Scan for the cell matching the given text and deliver its (x, y) coordinate at center. 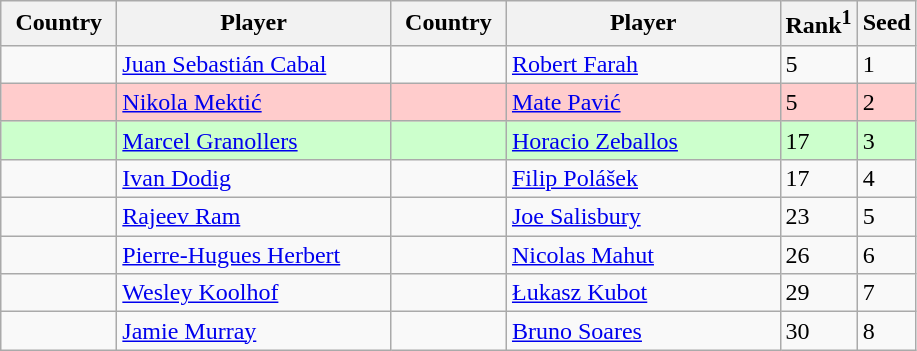
Pierre-Hugues Herbert (254, 255)
Jamie Murray (254, 331)
Nicolas Mahut (643, 255)
Mate Pavić (643, 102)
Horacio Zeballos (643, 140)
26 (818, 255)
1 (886, 64)
Rajeev Ram (254, 217)
Bruno Soares (643, 331)
Wesley Koolhof (254, 293)
Joe Salisbury (643, 217)
2 (886, 102)
3 (886, 140)
Juan Sebastián Cabal (254, 64)
Rank1 (818, 24)
7 (886, 293)
Filip Polášek (643, 178)
Ivan Dodig (254, 178)
23 (818, 217)
Seed (886, 24)
Łukasz Kubot (643, 293)
Marcel Granollers (254, 140)
6 (886, 255)
4 (886, 178)
Robert Farah (643, 64)
8 (886, 331)
Nikola Mektić (254, 102)
30 (818, 331)
29 (818, 293)
